Search for the cell housing the specified text and yield its (X, Y) center coordinate. 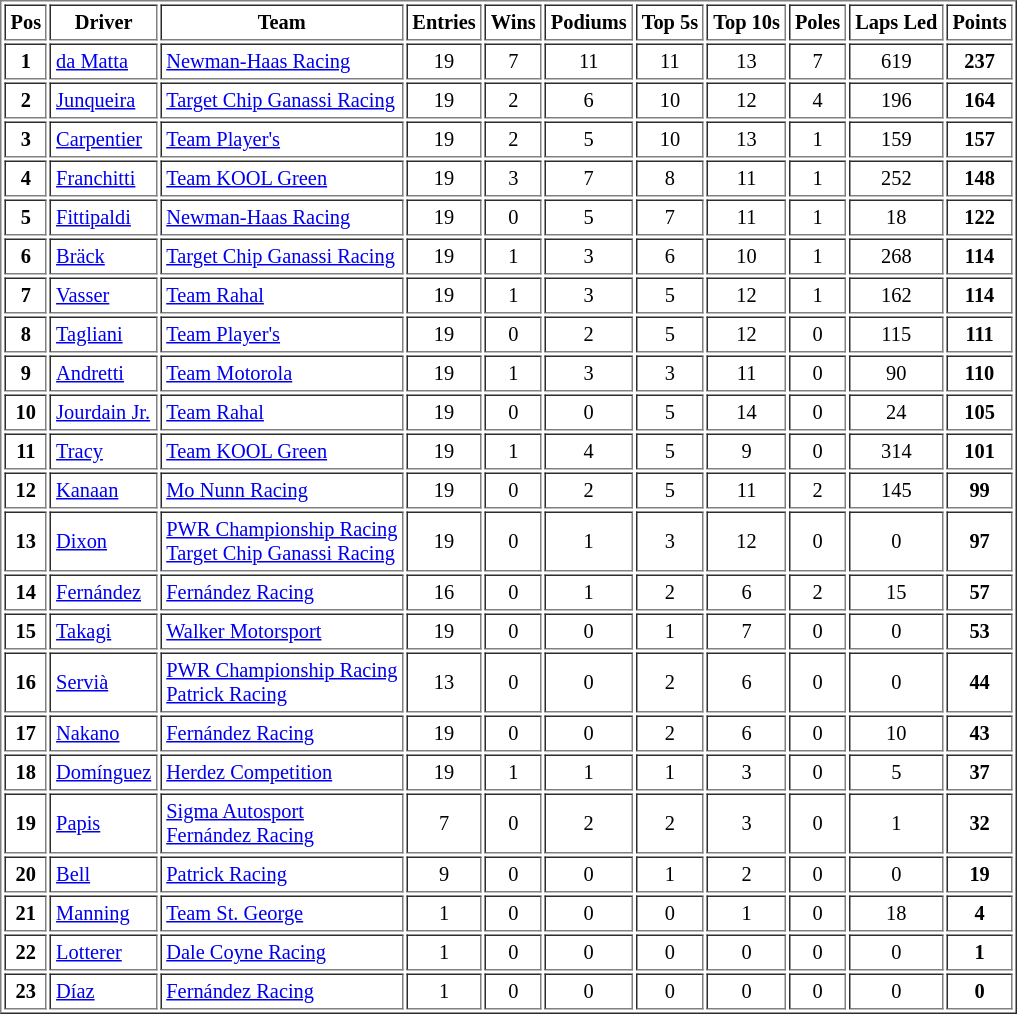
20 (26, 874)
314 (896, 452)
21 (26, 914)
22 (26, 952)
148 (979, 178)
Fernández (104, 592)
97 (979, 542)
Pos (26, 22)
Junqueira (104, 100)
619 (896, 62)
Carpentier (104, 140)
24 (896, 412)
Team St. George (282, 914)
157 (979, 140)
44 (979, 682)
Laps Led (896, 22)
Servià (104, 682)
43 (979, 734)
Jourdain Jr. (104, 412)
101 (979, 452)
Team Motorola (282, 374)
Sigma Autosport Fernández Racing (282, 824)
Bell (104, 874)
159 (896, 140)
110 (979, 374)
Tracy (104, 452)
Poles (818, 22)
164 (979, 100)
23 (26, 992)
Andretti (104, 374)
Lotterer (104, 952)
90 (896, 374)
162 (896, 296)
Fittipaldi (104, 218)
Dixon (104, 542)
237 (979, 62)
Mo Nunn Racing (282, 490)
Dale Coyne Racing (282, 952)
122 (979, 218)
Top 5s (670, 22)
Takagi (104, 632)
Team (282, 22)
252 (896, 178)
Top 10s (746, 22)
57 (979, 592)
Bräck (104, 256)
Points (979, 22)
Papis (104, 824)
Entries (444, 22)
145 (896, 490)
Domínguez (104, 772)
Walker Motorsport (282, 632)
Manning (104, 914)
17 (26, 734)
da Matta (104, 62)
Wins (514, 22)
PWR Championship Racing Patrick Racing (282, 682)
111 (979, 334)
99 (979, 490)
Podiums (589, 22)
196 (896, 100)
Tagliani (104, 334)
32 (979, 824)
268 (896, 256)
Patrick Racing (282, 874)
Herdez Competition (282, 772)
105 (979, 412)
Nakano (104, 734)
Vasser (104, 296)
Driver (104, 22)
53 (979, 632)
Díaz (104, 992)
115 (896, 334)
Franchitti (104, 178)
Kanaan (104, 490)
PWR Championship Racing Target Chip Ganassi Racing (282, 542)
37 (979, 772)
